Determine the (X, Y) coordinate at the center of the cell enclosing the given text.  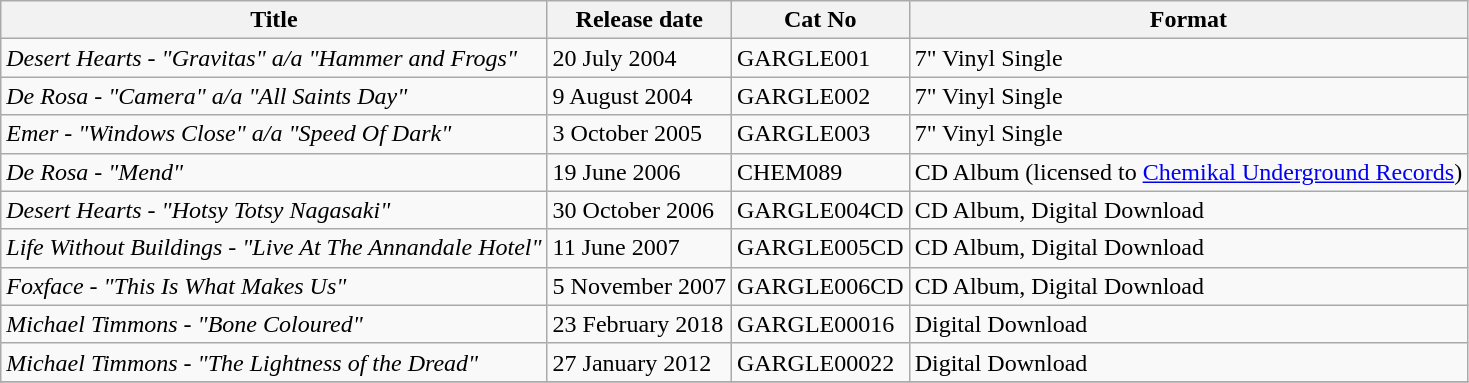
30 October 2006 (639, 210)
Release date (639, 20)
CHEM089 (820, 172)
GARGLE005CD (820, 248)
27 January 2012 (639, 362)
Michael Timmons - "Bone Coloured" (274, 324)
19 June 2006 (639, 172)
20 July 2004 (639, 58)
De Rosa - "Mend" (274, 172)
Title (274, 20)
GARGLE006CD (820, 286)
GARGLE001 (820, 58)
Michael Timmons - "The Lightness of the Dread" (274, 362)
Format (1188, 20)
Foxface - "This Is What Makes Us" (274, 286)
De Rosa - "Camera" a/a "All Saints Day" (274, 96)
GARGLE00016 (820, 324)
GARGLE004CD (820, 210)
11 June 2007 (639, 248)
GARGLE00022 (820, 362)
Desert Hearts - "Hotsy Totsy Nagasaki" (274, 210)
3 October 2005 (639, 134)
23 February 2018 (639, 324)
9 August 2004 (639, 96)
Desert Hearts - "Gravitas" a/a "Hammer and Frogs" (274, 58)
5 November 2007 (639, 286)
GARGLE002 (820, 96)
CD Album (licensed to Chemikal Underground Records) (1188, 172)
GARGLE003 (820, 134)
Cat No (820, 20)
Emer - "Windows Close" a/a "Speed Of Dark" (274, 134)
Life Without Buildings - "Live At The Annandale Hotel" (274, 248)
